Provide the [X, Y] coordinate of the cell's center where the given text is located.  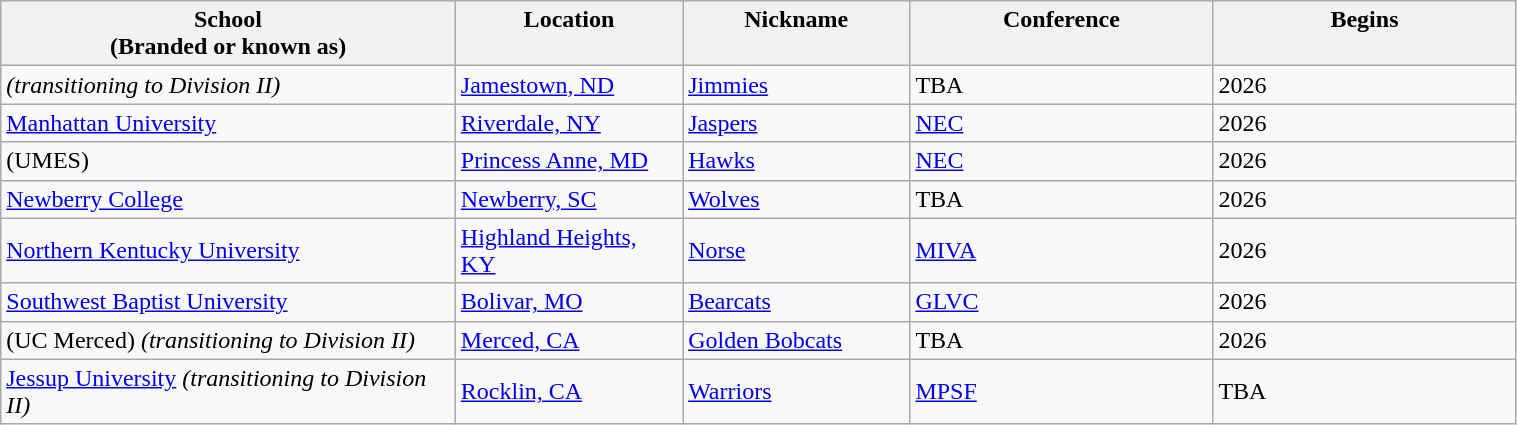
Warriors [796, 392]
Wolves [796, 199]
Newberry College [228, 199]
Bearcats [796, 302]
MIVA [1062, 250]
School(Branded or known as) [228, 34]
Nickname [796, 34]
(UMES) [228, 161]
Riverdale, NY [568, 123]
Bolivar, MO [568, 302]
Jaspers [796, 123]
Golden Bobcats [796, 340]
Northern Kentucky University [228, 250]
Location [568, 34]
Highland Heights, KY [568, 250]
Hawks [796, 161]
Norse [796, 250]
Princess Anne, MD [568, 161]
(UC Merced) (transitioning to Division II) [228, 340]
Manhattan University [228, 123]
Begins [1364, 34]
Newberry, SC [568, 199]
Conference [1062, 34]
Rocklin, CA [568, 392]
Jamestown, ND [568, 85]
Merced, CA [568, 340]
GLVC [1062, 302]
MPSF [1062, 392]
Jessup University (transitioning to Division II) [228, 392]
Jimmies [796, 85]
Southwest Baptist University [228, 302]
(transitioning to Division II) [228, 85]
